Scan for the cell matching the given text and deliver its (x, y) coordinate at center. 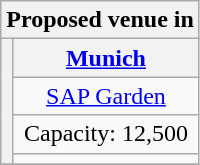
SAP Garden (106, 96)
Capacity: 12,500 (106, 134)
Proposed venue in (100, 20)
Munich (106, 58)
